Determine the (X, Y) coordinate at the center of the cell enclosing the given text.  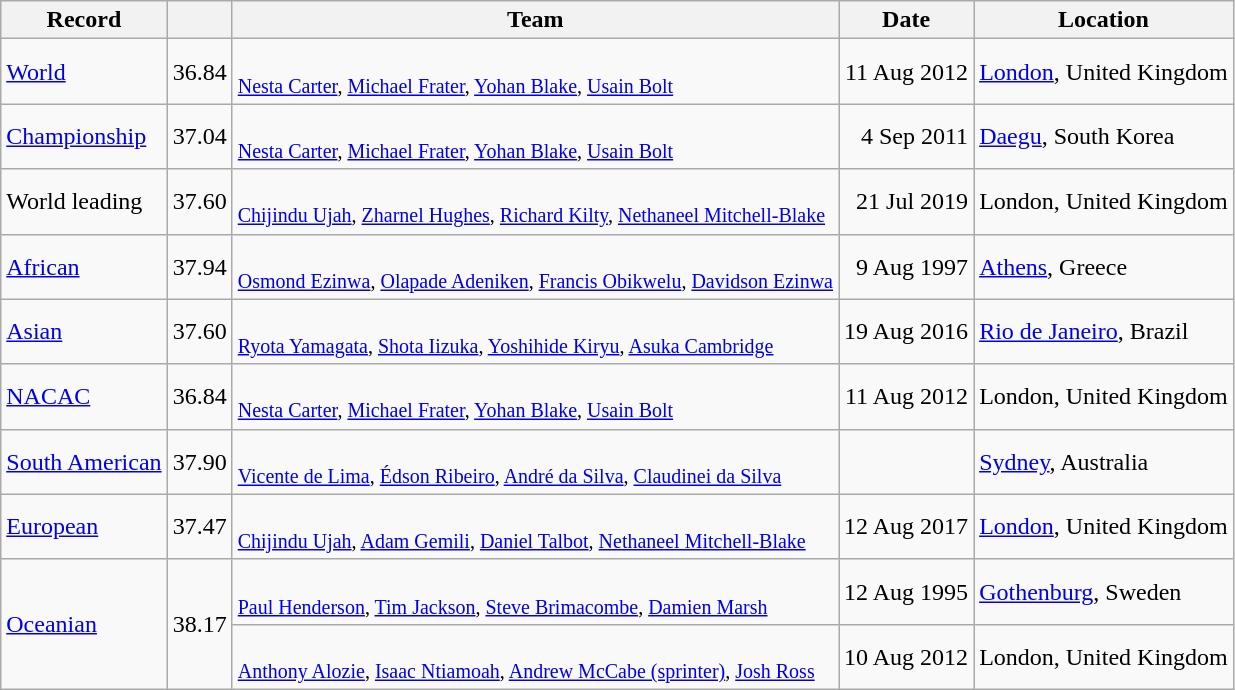
Asian (84, 332)
37.94 (200, 266)
Date (906, 20)
Anthony Alozie, Isaac Ntiamoah, Andrew McCabe (sprinter), Josh Ross (535, 656)
37.90 (200, 462)
Record (84, 20)
World (84, 72)
12 Aug 2017 (906, 526)
European (84, 526)
10 Aug 2012 (906, 656)
Location (1104, 20)
Chijindu Ujah, Zharnel Hughes, Richard Kilty, Nethaneel Mitchell-Blake (535, 202)
NACAC (84, 396)
World leading (84, 202)
Osmond Ezinwa, Olapade Adeniken, Francis Obikwelu, Davidson Ezinwa (535, 266)
37.04 (200, 136)
37.47 (200, 526)
Championship (84, 136)
12 Aug 1995 (906, 592)
Chijindu Ujah, Adam Gemili, Daniel Talbot, Nethaneel Mitchell-Blake (535, 526)
Paul Henderson, Tim Jackson, Steve Brimacombe, Damien Marsh (535, 592)
South American (84, 462)
19 Aug 2016 (906, 332)
Rio de Janeiro, Brazil (1104, 332)
9 Aug 1997 (906, 266)
Daegu, South Korea (1104, 136)
Ryota Yamagata, Shota Iizuka, Yoshihide Kiryu, Asuka Cambridge (535, 332)
Vicente de Lima, Édson Ribeiro, André da Silva, Claudinei da Silva (535, 462)
Oceanian (84, 624)
38.17 (200, 624)
Athens, Greece (1104, 266)
Team (535, 20)
Sydney, Australia (1104, 462)
21 Jul 2019 (906, 202)
4 Sep 2011 (906, 136)
African (84, 266)
Gothenburg, Sweden (1104, 592)
